Return the [x, y] coordinate for the center point of the cell that contains the specified text.  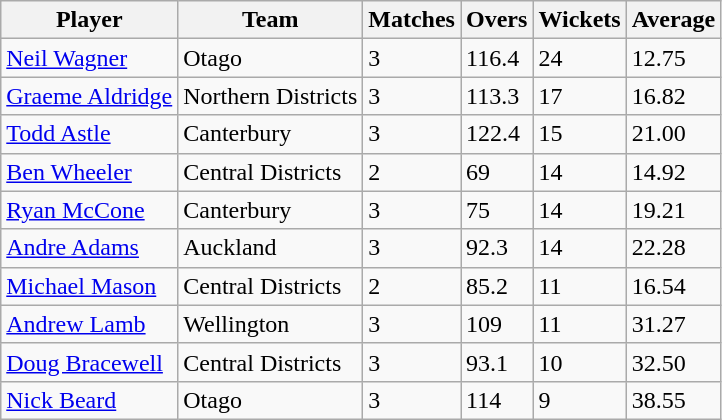
17 [580, 96]
93.1 [496, 362]
10 [580, 362]
Overs [496, 20]
75 [496, 210]
Andrew Lamb [90, 324]
16.54 [674, 286]
Northern Districts [270, 96]
85.2 [496, 286]
21.00 [674, 134]
116.4 [496, 58]
Matches [412, 20]
38.55 [674, 400]
Neil Wagner [90, 58]
109 [496, 324]
113.3 [496, 96]
15 [580, 134]
22.28 [674, 248]
114 [496, 400]
Wickets [580, 20]
92.3 [496, 248]
Auckland [270, 248]
Todd Astle [90, 134]
Andre Adams [90, 248]
Doug Bracewell [90, 362]
122.4 [496, 134]
Nick Beard [90, 400]
24 [580, 58]
32.50 [674, 362]
69 [496, 172]
31.27 [674, 324]
Team [270, 20]
Wellington [270, 324]
Ben Wheeler [90, 172]
Ryan McCone [90, 210]
Player [90, 20]
Average [674, 20]
16.82 [674, 96]
Michael Mason [90, 286]
19.21 [674, 210]
14.92 [674, 172]
Graeme Aldridge [90, 96]
12.75 [674, 58]
9 [580, 400]
